Return [X, Y] of the center of cell containing provided text 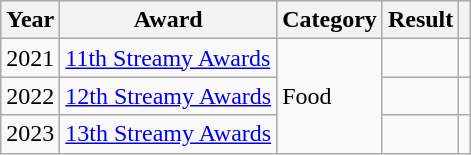
13th Streamy Awards [168, 134]
Year [30, 20]
Result [420, 20]
2023 [30, 134]
11th Streamy Awards [168, 58]
12th Streamy Awards [168, 96]
Category [330, 20]
2022 [30, 96]
2021 [30, 58]
Award [168, 20]
Food [330, 96]
